Output the [X, Y] coordinate of the center of the cell containing the given text.  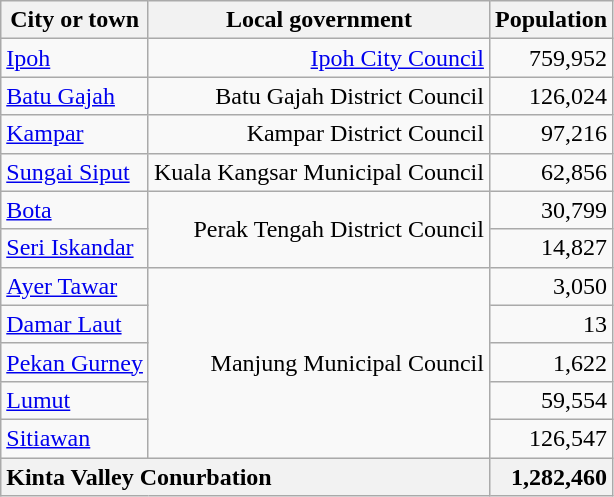
Ayer Tawar [75, 286]
Kinta Valley Conurbation [246, 477]
62,856 [550, 172]
Kuala Kangsar Municipal Council [318, 172]
City or town [75, 20]
97,216 [550, 134]
59,554 [550, 400]
13 [550, 324]
759,952 [550, 58]
Pekan Gurney [75, 362]
Local government [318, 20]
Batu Gajah [75, 96]
Seri Iskandar [75, 248]
1,622 [550, 362]
Kampar District Council [318, 134]
126,547 [550, 438]
Perak Tengah District Council [318, 229]
14,827 [550, 248]
Ipoh City Council [318, 58]
Manjung Municipal Council [318, 362]
3,050 [550, 286]
126,024 [550, 96]
Lumut [75, 400]
Bota [75, 210]
1,282,460 [550, 477]
Population [550, 20]
Sitiawan [75, 438]
Sungai Siput [75, 172]
Ipoh [75, 58]
30,799 [550, 210]
Damar Laut [75, 324]
Kampar [75, 134]
Batu Gajah District Council [318, 96]
